Output the [x, y] coordinate of the center of the cell containing the given text.  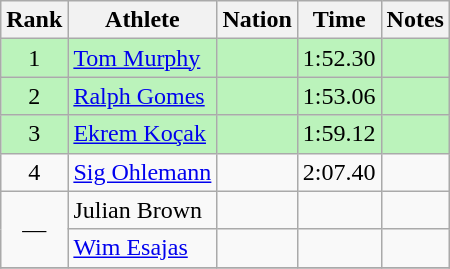
— [34, 229]
2 [34, 96]
Ralph Gomes [142, 96]
1:53.06 [339, 96]
Sig Ohlemann [142, 172]
Notes [415, 20]
Ekrem Koçak [142, 134]
Rank [34, 20]
Tom Murphy [142, 58]
Julian Brown [142, 210]
Wim Esajas [142, 248]
Nation [257, 20]
Time [339, 20]
1 [34, 58]
1:52.30 [339, 58]
3 [34, 134]
1:59.12 [339, 134]
Athlete [142, 20]
2:07.40 [339, 172]
4 [34, 172]
